Scan for the cell matching the given text and deliver its [x, y] coordinate at center. 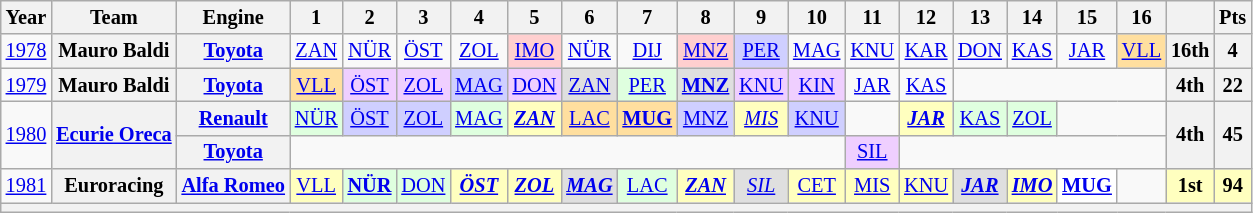
22 [1232, 85]
9 [761, 17]
12 [926, 17]
13 [980, 17]
Year [26, 17]
DIJ [647, 51]
11 [872, 17]
10 [816, 17]
16th [1190, 51]
1979 [26, 85]
Pts [1232, 17]
1978 [26, 51]
Alfa Romeo [234, 186]
45 [1232, 134]
Euroracing [114, 186]
Renault [234, 118]
1 [316, 17]
CET [816, 186]
94 [1232, 186]
KAR [926, 51]
8 [706, 17]
1st [1190, 186]
14 [1032, 17]
6 [589, 17]
Engine [234, 17]
7 [647, 17]
1981 [26, 186]
2 [370, 17]
KIN [816, 85]
Ecurie Oreca [114, 134]
1980 [26, 134]
15 [1087, 17]
3 [423, 17]
16 [1142, 17]
Team [114, 17]
5 [534, 17]
